Locate the cell with the specified text and output its (x, y) center coordinate. 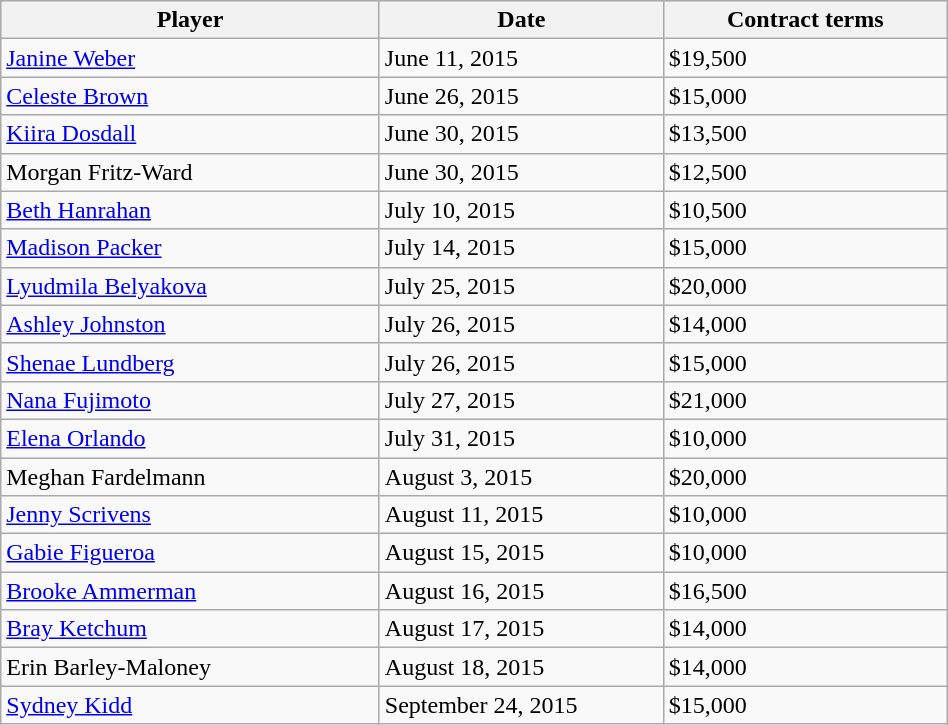
June 11, 2015 (521, 58)
Sydney Kidd (190, 705)
August 17, 2015 (521, 629)
July 25, 2015 (521, 286)
Nana Fujimoto (190, 400)
August 15, 2015 (521, 553)
$21,000 (805, 400)
September 24, 2015 (521, 705)
$13,500 (805, 134)
Brooke Ammerman (190, 591)
Erin Barley-Maloney (190, 667)
Lyudmila Belyakova (190, 286)
$16,500 (805, 591)
July 14, 2015 (521, 248)
Gabie Figueroa (190, 553)
Celeste Brown (190, 96)
Janine Weber (190, 58)
Bray Ketchum (190, 629)
Kiira Dosdall (190, 134)
Beth Hanrahan (190, 210)
June 26, 2015 (521, 96)
Jenny Scrivens (190, 515)
Shenae Lundberg (190, 362)
Ashley Johnston (190, 324)
Date (521, 20)
Madison Packer (190, 248)
Contract terms (805, 20)
August 16, 2015 (521, 591)
Morgan Fritz-Ward (190, 172)
Meghan Fardelmann (190, 477)
July 31, 2015 (521, 438)
Elena Orlando (190, 438)
Player (190, 20)
$12,500 (805, 172)
$10,500 (805, 210)
July 27, 2015 (521, 400)
July 10, 2015 (521, 210)
August 3, 2015 (521, 477)
August 11, 2015 (521, 515)
$19,500 (805, 58)
August 18, 2015 (521, 667)
